Scan for the cell matching the given text and deliver its [x, y] coordinate at center. 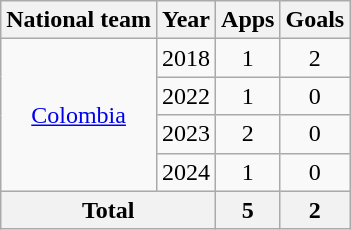
5 [248, 210]
Goals [315, 20]
National team [79, 20]
Colombia [79, 115]
2024 [186, 172]
Apps [248, 20]
2018 [186, 58]
2022 [186, 96]
Total [108, 210]
2023 [186, 134]
Year [186, 20]
